Return (X, Y) of the center of cell containing provided text 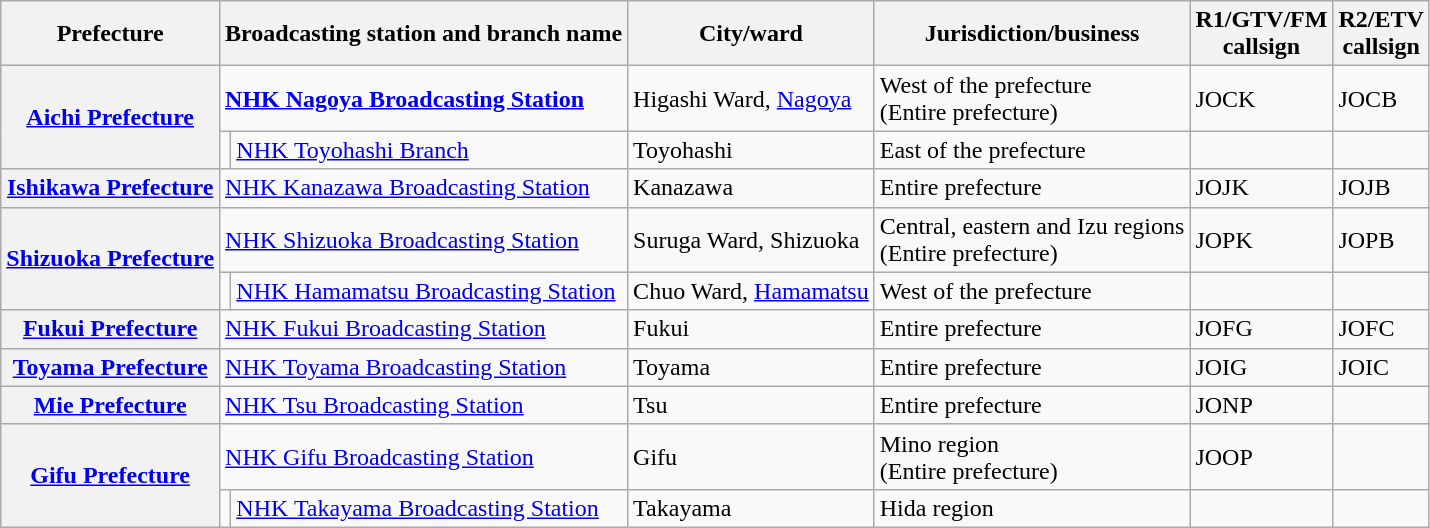
Mie Prefecture (110, 405)
NHK Shizuoka Broadcasting Station (424, 240)
Broadcasting station and branch name (424, 34)
Aichi Prefecture (110, 118)
Gifu (752, 456)
Higashi Ward, Nagoya (752, 98)
NHK Tsu Broadcasting Station (424, 405)
Gifu Prefecture (110, 476)
East of the prefecture (1032, 150)
Toyohashi (752, 150)
JOPK (1262, 240)
JOOP (1262, 456)
Toyama Prefecture (110, 367)
JONP (1262, 405)
JOCK (1262, 98)
NHK Nagoya Broadcasting Station (424, 98)
Chuo Ward, Hamamatsu (752, 291)
Mino region(Entire prefecture) (1032, 456)
NHK Kanazawa Broadcasting Station (424, 188)
Tsu (752, 405)
Suruga Ward, Shizuoka (752, 240)
West of the prefecture (1032, 291)
Takayama (752, 508)
Fukui Prefecture (110, 329)
Jurisdiction/business (1032, 34)
City/ward (752, 34)
JOFC (1381, 329)
West of the prefecture(Entire prefecture) (1032, 98)
JOCB (1381, 98)
R2/ETVcallsign (1381, 34)
NHK Gifu Broadcasting Station (424, 456)
R1/GTV/FMcallsign (1262, 34)
JOIG (1262, 367)
JOIC (1381, 367)
Hida region (1032, 508)
Shizuoka Prefecture (110, 258)
Central, eastern and Izu regions(Entire prefecture) (1032, 240)
JOJK (1262, 188)
NHK Toyama Broadcasting Station (424, 367)
Toyama (752, 367)
JOFG (1262, 329)
Kanazawa (752, 188)
JOJB (1381, 188)
NHK Fukui Broadcasting Station (424, 329)
Ishikawa Prefecture (110, 188)
NHK Hamamatsu Broadcasting Station (430, 291)
Prefecture (110, 34)
JOPB (1381, 240)
Fukui (752, 329)
NHK Takayama Broadcasting Station (430, 508)
NHK Toyohashi Branch (430, 150)
